Capture the cell that displays the provided text and extract its [x, y] central coordinate. 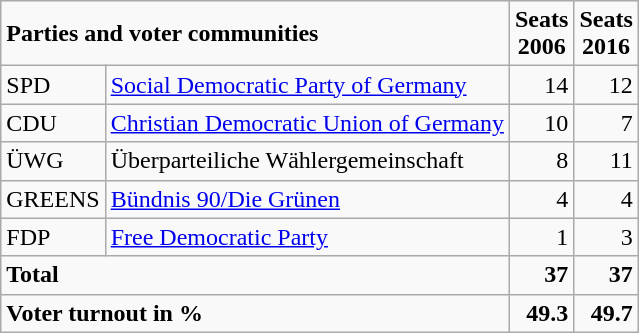
Seats2006 [541, 34]
Parties and voter communities [256, 34]
CDU [53, 123]
Seats2016 [606, 34]
ÜWG [53, 161]
SPD [53, 85]
Free Democratic Party [307, 237]
7 [606, 123]
GREENS [53, 199]
Bündnis 90/Die Grünen [307, 199]
FDP [53, 237]
Christian Democratic Union of Germany [307, 123]
Überparteiliche Wählergemeinschaft [307, 161]
Social Democratic Party of Germany [307, 85]
12 [606, 85]
49.3 [541, 313]
8 [541, 161]
14 [541, 85]
10 [541, 123]
3 [606, 237]
Total [256, 275]
Voter turnout in % [256, 313]
49.7 [606, 313]
1 [541, 237]
11 [606, 161]
